Determine the (x, y) coordinate at the center of the cell enclosing the given text.  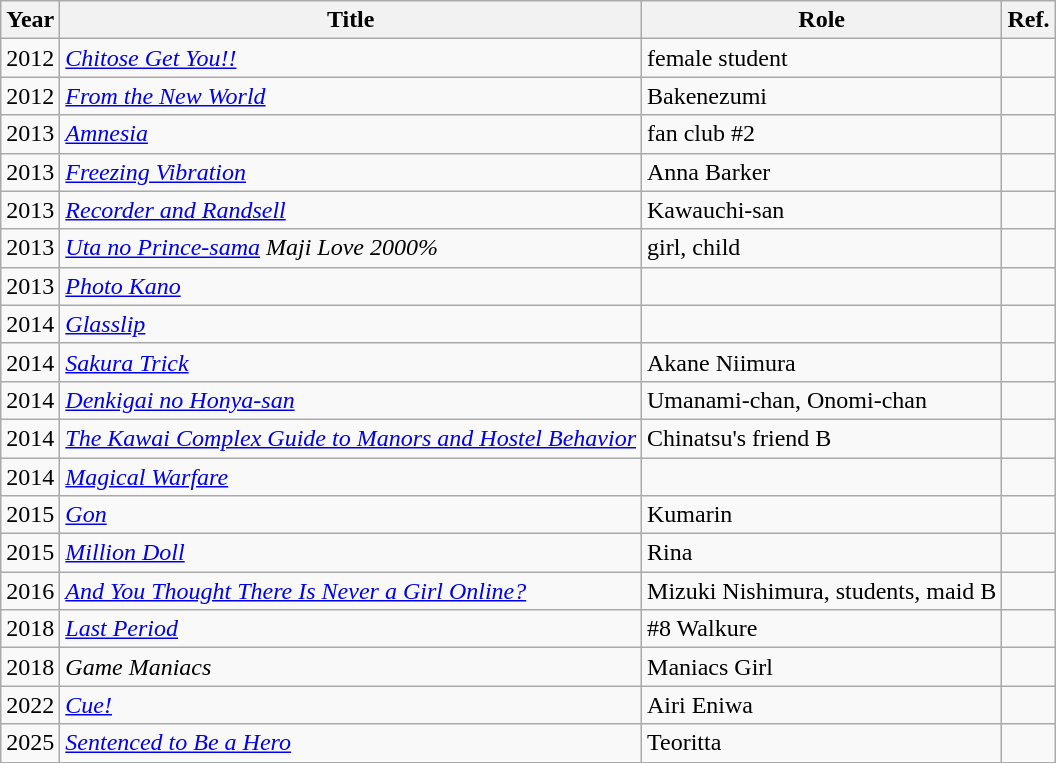
2022 (30, 705)
Year (30, 20)
Title (351, 20)
2016 (30, 591)
Million Doll (351, 553)
#8 Walkure (822, 629)
Chinatsu's friend B (822, 438)
Teoritta (822, 743)
Denkigai no Honya-san (351, 400)
Photo Kano (351, 286)
Akane Niimura (822, 362)
Cue! (351, 705)
Ref. (1028, 20)
Bakenezumi (822, 96)
2025 (30, 743)
Maniacs Girl (822, 667)
Glasslip (351, 324)
girl, child (822, 248)
Sakura Trick (351, 362)
Amnesia (351, 134)
Magical Warfare (351, 477)
fan club #2 (822, 134)
Mizuki Nishimura, students, maid B (822, 591)
Umanami-chan, Onomi-chan (822, 400)
And You Thought There Is Never a Girl Online? (351, 591)
Sentenced to Be a Hero (351, 743)
Uta no Prince-sama Maji Love 2000% (351, 248)
Game Maniacs (351, 667)
Role (822, 20)
Freezing Vibration (351, 172)
Anna Barker (822, 172)
Airi Eniwa (822, 705)
female student (822, 58)
Recorder and Randsell (351, 210)
From the New World (351, 96)
Last Period (351, 629)
The Kawai Complex Guide to Manors and Hostel Behavior (351, 438)
Chitose Get You!! (351, 58)
Rina (822, 553)
Gon (351, 515)
Kawauchi-san (822, 210)
Kumarin (822, 515)
